Search for the cell housing the specified text and yield its (X, Y) center coordinate. 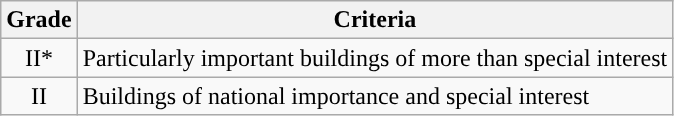
Criteria (375, 20)
Buildings of national importance and special interest (375, 96)
II* (39, 58)
Particularly important buildings of more than special interest (375, 58)
Grade (39, 20)
II (39, 96)
